Identify which cell holds the provided text, then report its [x, y] central coordinate. 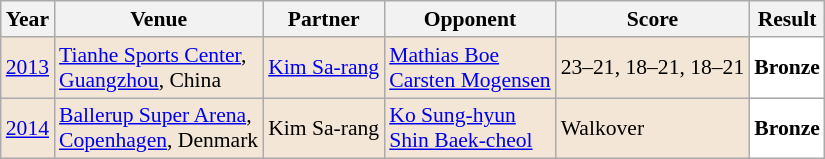
Venue [158, 19]
Year [28, 19]
Mathias Boe Carsten Mogensen [470, 68]
Ballerup Super Arena,Copenhagen, Denmark [158, 128]
Walkover [653, 128]
Partner [324, 19]
Result [787, 19]
2013 [28, 68]
2014 [28, 128]
Ko Sung-hyun Shin Baek-cheol [470, 128]
Tianhe Sports Center,Guangzhou, China [158, 68]
23–21, 18–21, 18–21 [653, 68]
Score [653, 19]
Opponent [470, 19]
